Return (x, y) of the center of cell containing provided text 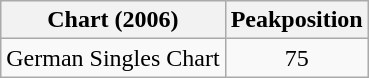
German Singles Chart (113, 58)
75 (296, 58)
Chart (2006) (113, 20)
Peakposition (296, 20)
